Determine the (x, y) coordinate at the center of the cell enclosing the given text.  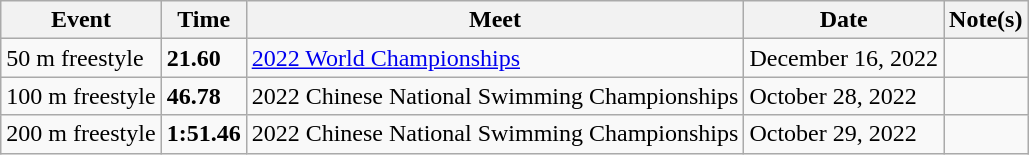
2022 World Championships (495, 58)
Event (81, 20)
46.78 (204, 96)
200 m freestyle (81, 134)
50 m freestyle (81, 58)
Meet (495, 20)
100 m freestyle (81, 96)
21.60 (204, 58)
Time (204, 20)
October 29, 2022 (844, 134)
1:51.46 (204, 134)
December 16, 2022 (844, 58)
October 28, 2022 (844, 96)
Date (844, 20)
Note(s) (986, 20)
